Search for the cell housing the specified text and yield its (x, y) center coordinate. 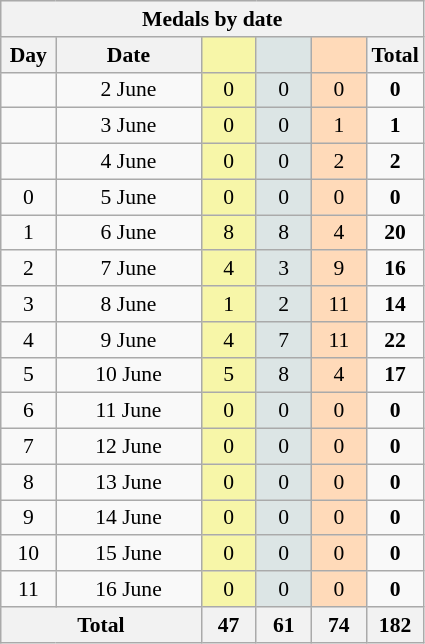
15 June (128, 554)
6 (28, 411)
Date (128, 55)
14 June (128, 518)
5 June (128, 197)
16 (394, 269)
6 June (128, 233)
8 June (128, 304)
47 (228, 625)
182 (394, 625)
17 (394, 375)
20 (394, 233)
Day (28, 55)
61 (284, 625)
10 (28, 554)
13 June (128, 482)
3 June (128, 126)
12 June (128, 447)
16 June (128, 589)
11 June (128, 411)
4 June (128, 162)
2 June (128, 90)
10 June (128, 375)
7 June (128, 269)
74 (338, 625)
9 June (128, 340)
14 (394, 304)
Medals by date (212, 19)
22 (394, 340)
